Determine the [x, y] coordinate at the center of the cell enclosing the given text.  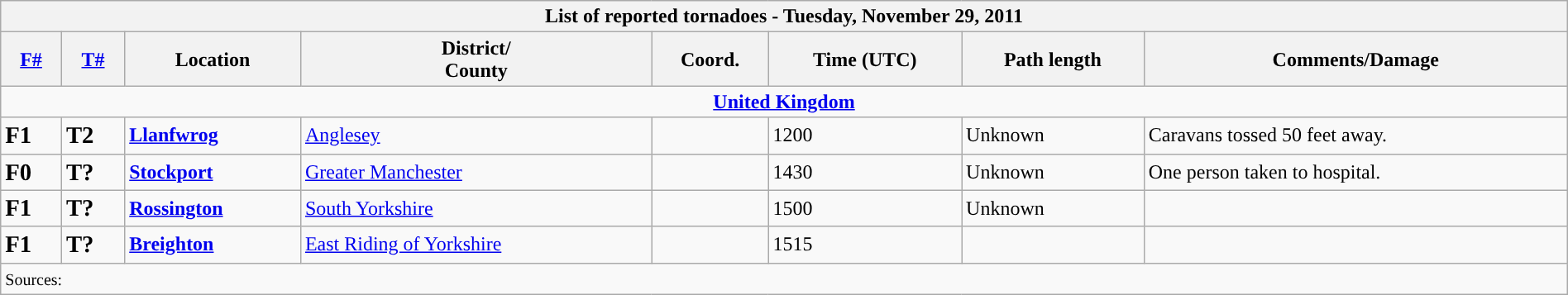
East Riding of Yorkshire [476, 245]
Breighton [213, 245]
South Yorkshire [476, 208]
Comments/Damage [1355, 59]
Path length [1054, 59]
Location [213, 59]
1500 [865, 208]
Caravans tossed 50 feet away. [1355, 136]
Sources: [784, 278]
District/County [476, 59]
Llanfwrog [213, 136]
T2 [93, 136]
1200 [865, 136]
Anglesey [476, 136]
1430 [865, 172]
United Kingdom [784, 102]
F0 [31, 172]
Rossington [213, 208]
Time (UTC) [865, 59]
1515 [865, 245]
T# [93, 59]
Stockport [213, 172]
Greater Manchester [476, 172]
F# [31, 59]
Coord. [710, 59]
List of reported tornadoes - Tuesday, November 29, 2011 [784, 17]
One person taken to hospital. [1355, 172]
